Determine the [X, Y] coordinate at the center of the cell enclosing the given text.  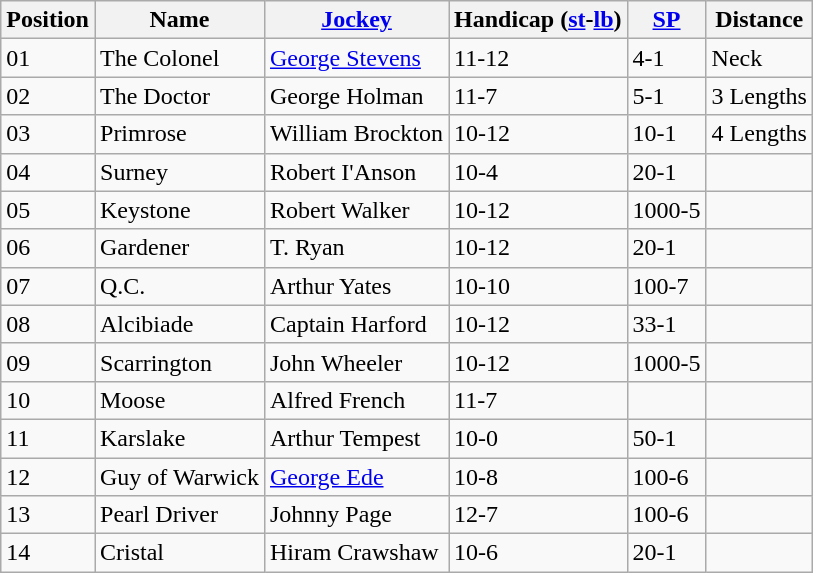
10-6 [538, 553]
Arthur Yates [356, 286]
10-1 [666, 134]
William Brockton [356, 134]
Name [179, 20]
Keystone [179, 210]
John Wheeler [356, 362]
Alfred French [356, 400]
33-1 [666, 324]
George Holman [356, 96]
Primrose [179, 134]
Scarrington [179, 362]
08 [48, 324]
Moose [179, 400]
Robert I'Anson [356, 172]
Gardener [179, 248]
10-4 [538, 172]
T. Ryan [356, 248]
George Stevens [356, 58]
George Ede [356, 477]
100-7 [666, 286]
04 [48, 172]
09 [48, 362]
10-8 [538, 477]
12-7 [538, 515]
06 [48, 248]
Position [48, 20]
3 Lengths [759, 96]
Hiram Crawshaw [356, 553]
Surney [179, 172]
Distance [759, 20]
Neck [759, 58]
Johnny Page [356, 515]
Jockey [356, 20]
Pearl Driver [179, 515]
10 [48, 400]
4 Lengths [759, 134]
Arthur Tempest [356, 438]
13 [48, 515]
4-1 [666, 58]
10-0 [538, 438]
Handicap (st-lb) [538, 20]
Guy of Warwick [179, 477]
05 [48, 210]
12 [48, 477]
The Colonel [179, 58]
Robert Walker [356, 210]
Karslake [179, 438]
Alcibiade [179, 324]
Cristal [179, 553]
Captain Harford [356, 324]
14 [48, 553]
50-1 [666, 438]
The Doctor [179, 96]
03 [48, 134]
11-12 [538, 58]
11 [48, 438]
07 [48, 286]
5-1 [666, 96]
10-10 [538, 286]
01 [48, 58]
SP [666, 20]
Q.C. [179, 286]
02 [48, 96]
